For the text-containing cell, return its midpoint in [X, Y] coordinate format. 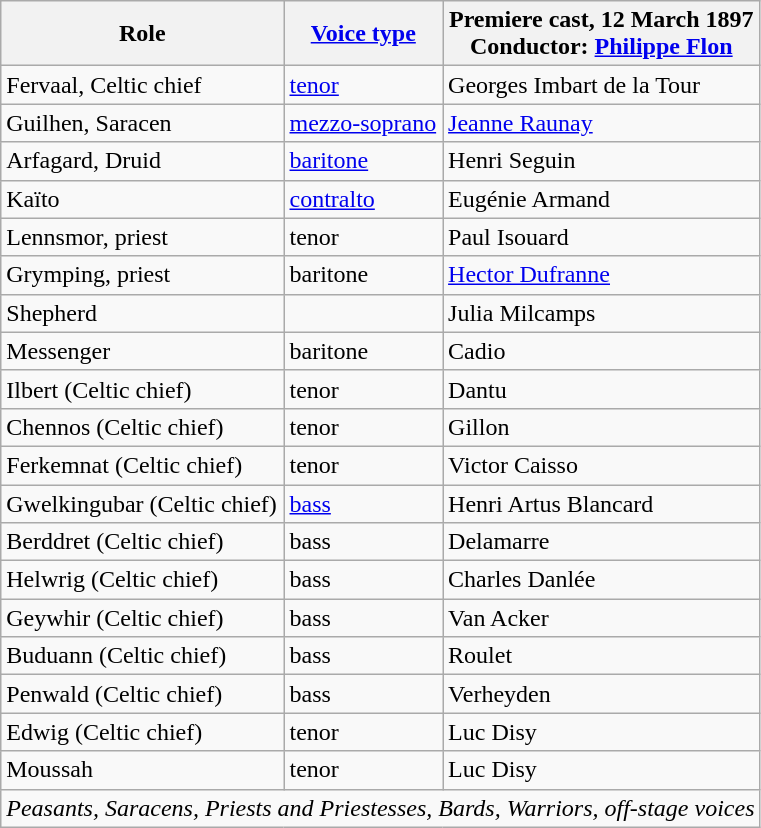
Peasants, Saracens, Priests and Priestesses, Bards, Warriors, off-stage voices [380, 808]
Roulet [602, 656]
Henri Seguin [602, 161]
Buduann (Celtic chief) [142, 656]
Moussah [142, 770]
Grymping, priest [142, 275]
Gwelkingubar (Celtic chief) [142, 503]
Premiere cast, 12 March 1897Conductor: Philippe Flon [602, 34]
Paul Isouard [602, 237]
Dantu [602, 389]
Delamarre [602, 542]
Henri Artus Blancard [602, 503]
Van Acker [602, 618]
Kaïto [142, 199]
Lennsmor, priest [142, 237]
contralto [364, 199]
Chennos (Celtic chief) [142, 427]
Geywhir (Celtic chief) [142, 618]
Cadio [602, 351]
Penwald (Celtic chief) [142, 694]
Gillon [602, 427]
Jeanne Raunay [602, 123]
Georges Imbart de la Tour [602, 85]
Ilbert (Celtic chief) [142, 389]
Arfagard, Druid [142, 161]
Role [142, 34]
Voice type [364, 34]
Julia Milcamps [602, 313]
Helwrig (Celtic chief) [142, 580]
Eugénie Armand [602, 199]
Fervaal, Celtic chief [142, 85]
Guilhen, Saracen [142, 123]
Messenger [142, 351]
mezzo-soprano [364, 123]
Ferkemnat (Celtic chief) [142, 465]
Charles Danlée [602, 580]
Berddret (Celtic chief) [142, 542]
Shepherd [142, 313]
Victor Caisso [602, 465]
Edwig (Celtic chief) [142, 732]
Verheyden [602, 694]
Hector Dufranne [602, 275]
